Output the [x, y] coordinate of the center of the cell containing the given text.  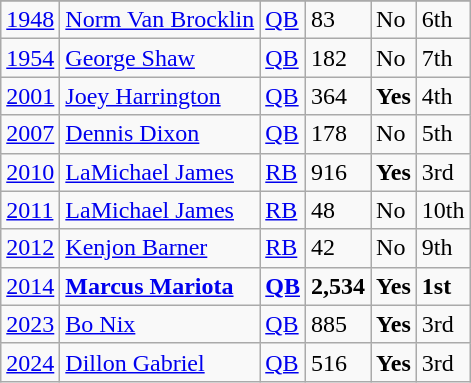
5th [443, 134]
1948 [30, 20]
516 [338, 362]
Bo Nix [160, 324]
Kenjon Barner [160, 248]
2001 [30, 96]
364 [338, 96]
178 [338, 134]
George Shaw [160, 58]
Joey Harrington [160, 96]
83 [338, 20]
916 [338, 172]
2024 [30, 362]
2012 [30, 248]
2023 [30, 324]
9th [443, 248]
1954 [30, 58]
7th [443, 58]
10th [443, 210]
2010 [30, 172]
Dennis Dixon [160, 134]
2,534 [338, 286]
885 [338, 324]
4th [443, 96]
42 [338, 248]
Marcus Mariota [160, 286]
6th [443, 20]
2007 [30, 134]
Dillon Gabriel [160, 362]
1st [443, 286]
182 [338, 58]
2011 [30, 210]
2014 [30, 286]
Norm Van Brocklin [160, 20]
48 [338, 210]
